For the text-containing cell, return its midpoint in [X, Y] coordinate format. 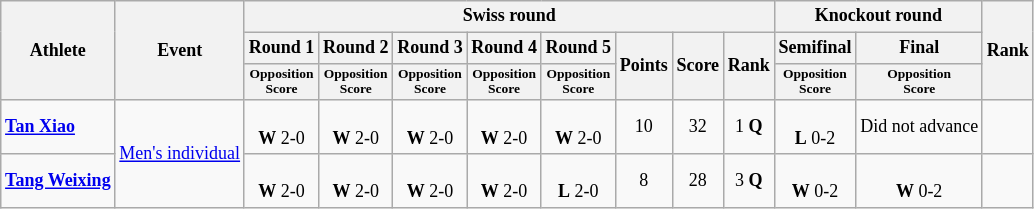
Round 2 [356, 48]
Did not advance [920, 127]
Tan Xiao [58, 127]
Round 3 [430, 48]
Event [180, 50]
L 0-2 [815, 127]
Tang Weixing [58, 181]
Men's individual [180, 154]
Knockout round [878, 16]
28 [698, 181]
10 [644, 127]
1 Q [748, 127]
Swiss round [509, 16]
Semifinal [815, 48]
Score [698, 66]
Points [644, 66]
32 [698, 127]
Round 5 [578, 48]
Round 4 [504, 48]
Athlete [58, 50]
Final [920, 48]
8 [644, 181]
Round 1 [281, 48]
3 Q [748, 181]
L 2-0 [578, 181]
